Find where the given text appears and provide that cell's center as [x, y] coordinate. 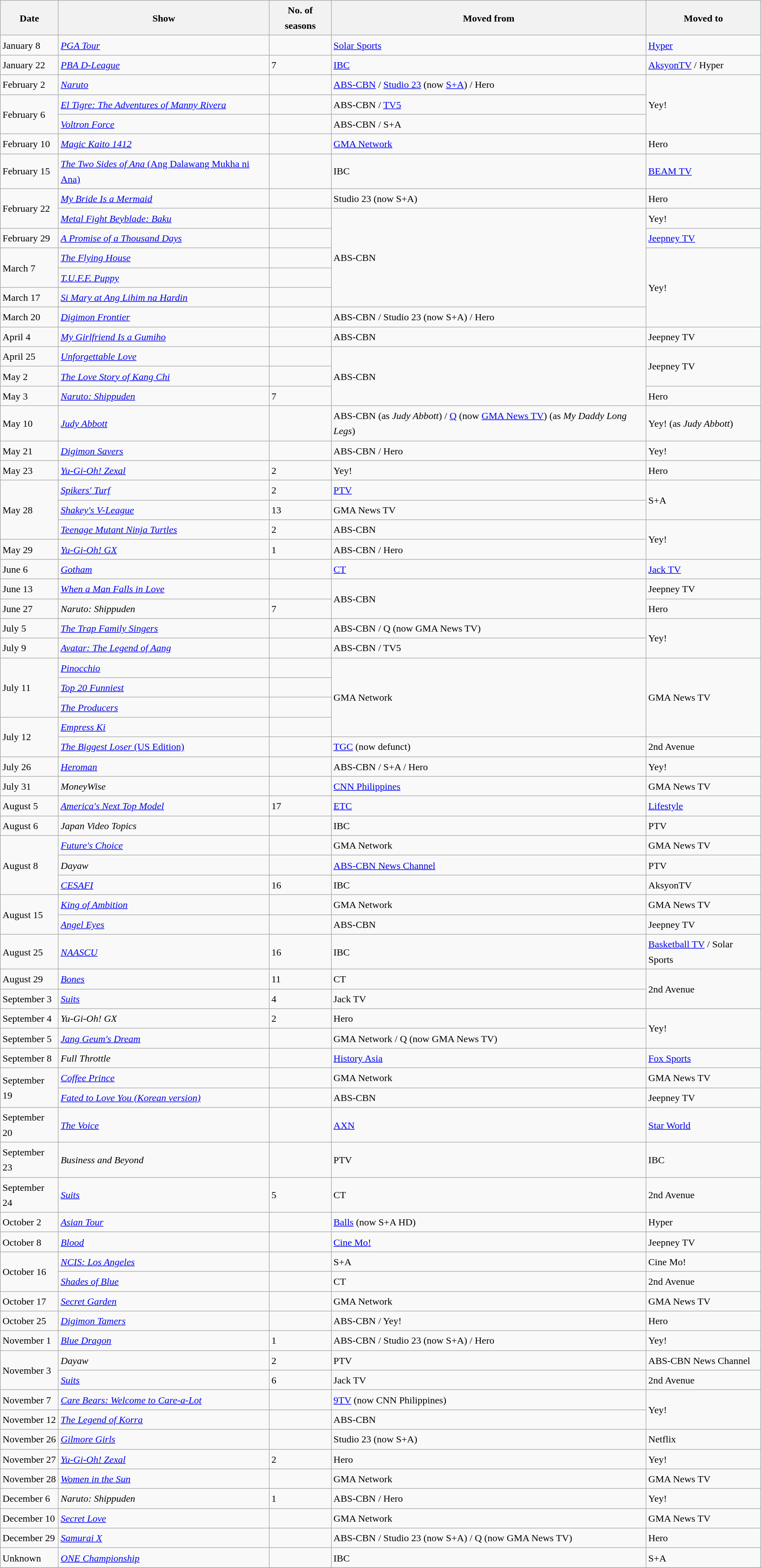
El Tigre: The Adventures of Manny Rivera [164, 104]
Magic Kaito 1412 [164, 144]
September 24 [29, 1195]
October 16 [29, 1271]
October 25 [29, 1321]
February 10 [29, 144]
Teenage Mutant Ninja Turtles [164, 530]
Date [29, 18]
The Two Sides of Ana (Ang Dalawang Mukha ni Ana) [164, 171]
History Asia [489, 1058]
Business and Beyond [164, 1160]
The Biggest Loser (US Edition) [164, 747]
Bones [164, 979]
5 [300, 1195]
Unknown [29, 1557]
AXN [489, 1125]
Fated to Love You (Korean version) [164, 1097]
Moved from [489, 18]
ABS-CBN / S+A / Hero [489, 767]
Spikers' Turf [164, 490]
T.U.F.F. Puppy [164, 277]
November 1 [29, 1340]
September 20 [29, 1125]
October 17 [29, 1301]
Moved to [703, 18]
October 2 [29, 1223]
February 15 [29, 171]
Future's Choice [164, 845]
NCIS: Los Angeles [164, 1262]
November 26 [29, 1440]
Naruto [164, 85]
May 29 [29, 549]
September 19 [29, 1088]
February 29 [29, 238]
13 [300, 510]
Care Bears: Welcome to Care-a-Lot [164, 1400]
July 9 [29, 648]
August 6 [29, 826]
June 6 [29, 569]
Blue Dragon [164, 1340]
February 22 [29, 208]
August 8 [29, 865]
6 [300, 1380]
November 12 [29, 1419]
The Flying House [164, 258]
June 27 [29, 609]
The Love Story of Kang Chi [164, 376]
December 6 [29, 1499]
November 7 [29, 1400]
December 10 [29, 1518]
Gilmore Girls [164, 1440]
August 15 [29, 914]
Netflix [703, 1440]
July 31 [29, 786]
ONE Championship [164, 1557]
Balls (now S+A HD) [489, 1223]
America's Next Top Model [164, 806]
PGA Tour [164, 46]
King of Ambition [164, 905]
A Promise of a Thousand Days [164, 238]
9TV (now CNN Philippines) [489, 1400]
March 20 [29, 317]
January 22 [29, 65]
CESAFI [164, 885]
MoneyWise [164, 786]
ABS-CBN / S+A [489, 124]
September 23 [29, 1160]
Heroman [164, 767]
NAASCU [164, 952]
Angel Eyes [164, 924]
ETC [489, 806]
Japan Video Topics [164, 826]
Solar Sports [489, 46]
Pinocchio [164, 668]
Shades of Blue [164, 1281]
11 [300, 979]
May 23 [29, 471]
September 4 [29, 1019]
Shakey's V-League [164, 510]
AksyonTV / Hyper [703, 65]
Blood [164, 1242]
My Girlfriend Is a Gumiho [164, 337]
Women in the Sun [164, 1479]
Full Throttle [164, 1058]
Lifestyle [703, 806]
June 13 [29, 589]
The Producers [164, 707]
The Trap Family Singers [164, 628]
Gotham [164, 569]
ABS-CBN / Yey! [489, 1321]
May 2 [29, 376]
4 [300, 999]
Asian Tour [164, 1223]
March 17 [29, 298]
Jang Geum's Dream [164, 1038]
July 12 [29, 736]
Fox Sports [703, 1058]
Secret Love [164, 1518]
ABS-CBN / Studio 23 (now S+A) / Q (now GMA News TV) [489, 1538]
BEAM TV [703, 171]
My Bride Is a Mermaid [164, 198]
When a Man Falls in Love [164, 589]
December 29 [29, 1538]
August 5 [29, 806]
The Legend of Korra [164, 1419]
The Voice [164, 1125]
February 6 [29, 114]
AksyonTV [703, 885]
17 [300, 806]
CNN Philippines [489, 786]
GMA Network / Q (now GMA News TV) [489, 1038]
September 8 [29, 1058]
ABS-CBN (as Judy Abbott) / Q (now GMA News TV) (as My Daddy Long Legs) [489, 423]
Unforgettable Love [164, 357]
Judy Abbott [164, 423]
No. of seasons [300, 18]
April 25 [29, 357]
Avatar: The Legend of Aang [164, 648]
May 28 [29, 510]
July 11 [29, 688]
January 8 [29, 46]
February 2 [29, 85]
Voltron Force [164, 124]
September 3 [29, 999]
August 29 [29, 979]
Secret Garden [164, 1301]
May 3 [29, 396]
Digimon Tamers [164, 1321]
March 7 [29, 267]
April 4 [29, 337]
Empress Ki [164, 727]
Basketball TV / Solar Sports [703, 952]
Si Mary at Ang Lihim na Hardin [164, 298]
Digimon Frontier [164, 317]
ABS-CBN / Q (now GMA News TV) [489, 628]
Digimon Savers [164, 450]
TGC (now defunct) [489, 747]
May 10 [29, 423]
November 3 [29, 1370]
Top 20 Funniest [164, 688]
May 21 [29, 450]
July 5 [29, 628]
Metal Fight Beyblade: Baku [164, 219]
Yey! (as Judy Abbott) [703, 423]
November 27 [29, 1459]
November 28 [29, 1479]
Star World [703, 1125]
July 26 [29, 767]
Show [164, 18]
September 5 [29, 1038]
October 8 [29, 1242]
August 25 [29, 952]
PBA D-League [164, 65]
Coffee Prince [164, 1078]
Samurai X [164, 1538]
